Determine the [X, Y] coordinate at the center of the cell enclosing the given text.  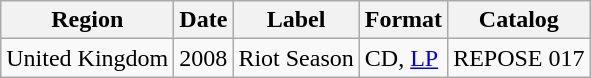
United Kingdom [88, 58]
Format [403, 20]
REPOSE 017 [519, 58]
Label [296, 20]
CD, LP [403, 58]
Catalog [519, 20]
Date [204, 20]
2008 [204, 58]
Riot Season [296, 58]
Region [88, 20]
